For the text-containing cell, return its midpoint in (x, y) coordinate format. 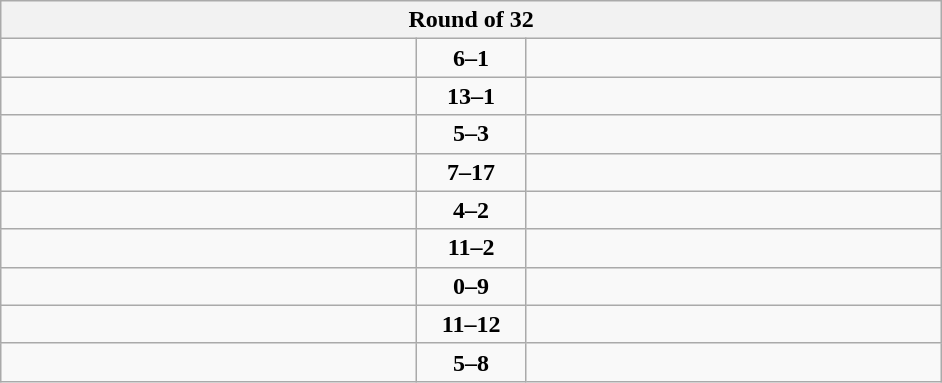
11–12 (472, 324)
11–2 (472, 248)
13–1 (472, 96)
4–2 (472, 210)
7–17 (472, 172)
0–9 (472, 286)
5–8 (472, 362)
Round of 32 (472, 20)
5–3 (472, 134)
6–1 (472, 58)
